Scan for the cell matching the given text and deliver its [X, Y] coordinate at center. 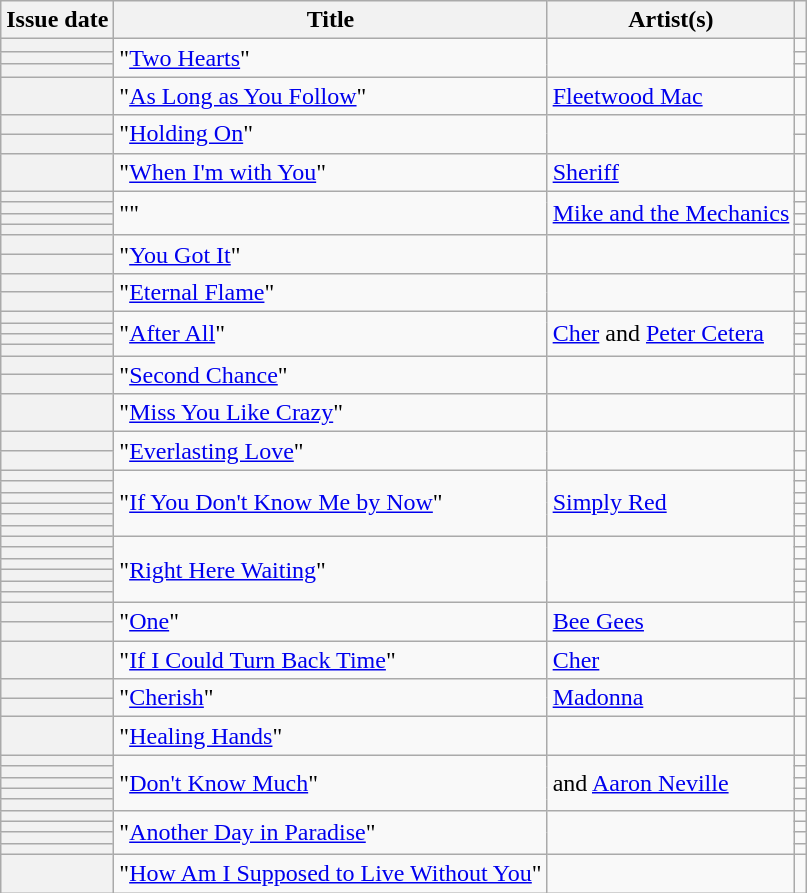
Artist(s) [671, 20]
"Right Here Waiting" [330, 569]
"Two Hearts" [330, 58]
"Don't Know Much" [330, 782]
"Cherish" [330, 698]
Issue date [58, 20]
Title [330, 20]
"Everlasting Love" [330, 451]
"After All" [330, 333]
"" [330, 213]
Sheriff [671, 172]
"As Long as You Follow" [330, 96]
Mike and the Mechanics [671, 213]
"Holding On" [330, 134]
Bee Gees [671, 622]
"One" [330, 622]
"Another Day in Paradise" [330, 832]
and Aaron Neville [671, 782]
"If You Don't Know Me by Now" [330, 503]
Cher and Peter Cetera [671, 333]
Madonna [671, 698]
"You Got It" [330, 254]
"How Am I Supposed to Live Without You" [330, 873]
"Healing Hands" [330, 736]
Cher [671, 660]
"Eternal Flame" [330, 292]
Fleetwood Mac [671, 96]
"If I Could Turn Back Time" [330, 660]
"Second Chance" [330, 375]
"Miss You Like Crazy" [330, 413]
"When I'm with You" [330, 172]
Simply Red [671, 503]
